Output the (x, y) coordinate of the center of the cell containing the given text.  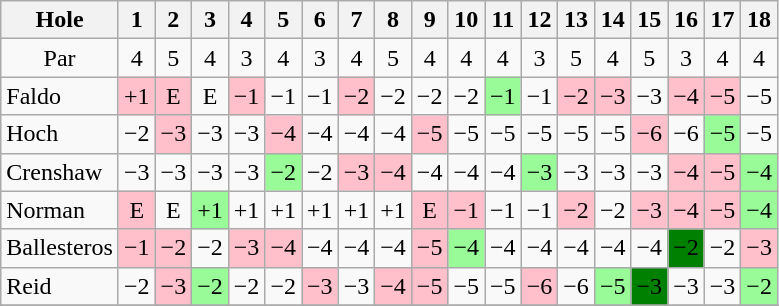
6 (320, 20)
16 (686, 20)
8 (394, 20)
12 (540, 20)
17 (722, 20)
10 (466, 20)
Ballesteros (60, 248)
Hoch (60, 134)
15 (650, 20)
Faldo (60, 96)
18 (760, 20)
Norman (60, 210)
2 (174, 20)
11 (504, 20)
14 (612, 20)
Hole (60, 20)
Reid (60, 286)
Par (60, 58)
13 (576, 20)
Crenshaw (60, 172)
1 (136, 20)
7 (356, 20)
9 (430, 20)
